Scan for the cell matching the given text and deliver its (x, y) coordinate at center. 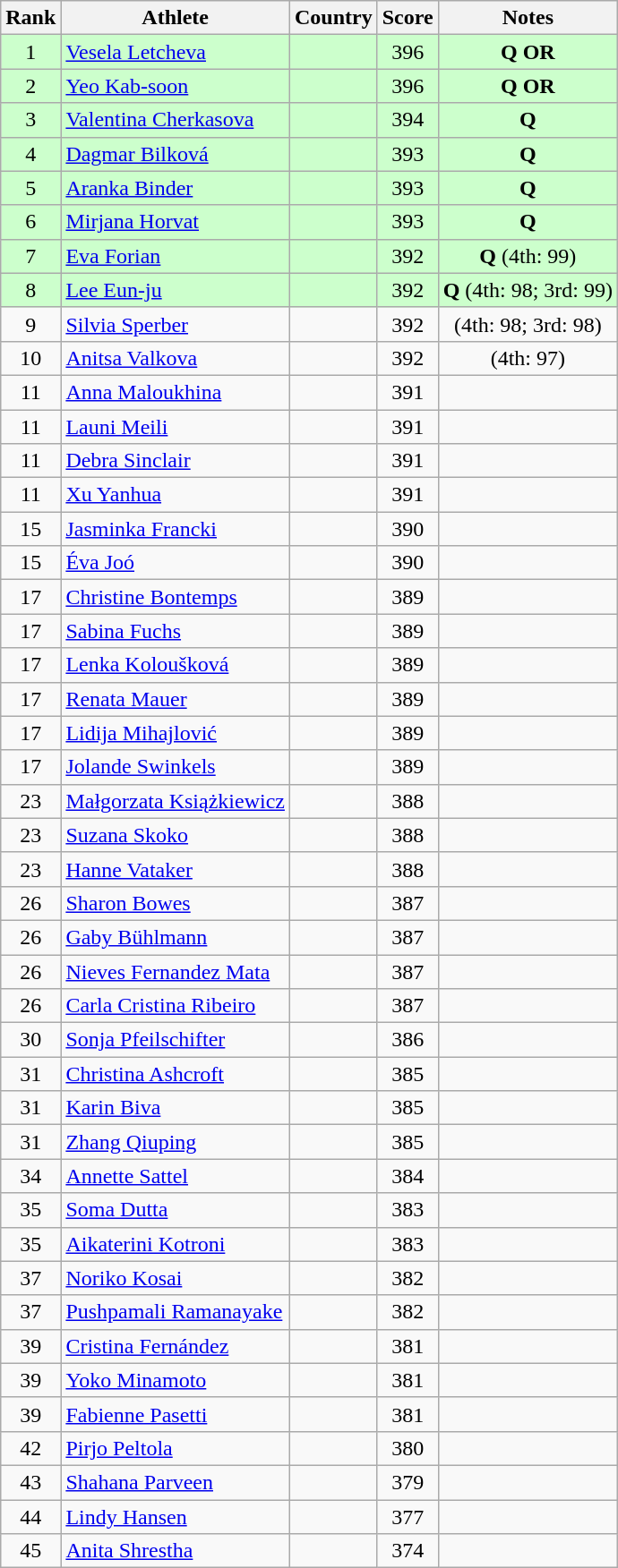
Xu Yanhua (176, 495)
8 (30, 290)
3 (30, 120)
Suzana Skoko (176, 835)
Zhang Qiuping (176, 1142)
Sonja Pfeilschifter (176, 1040)
Sharon Bowes (176, 903)
Notes (528, 18)
Eva Forian (176, 256)
Lindy Hansen (176, 1517)
Q (4th: 99) (528, 256)
Sabina Fuchs (176, 631)
Anita Shrestha (176, 1551)
Yeo Kab-soon (176, 86)
386 (408, 1040)
Anitsa Valkova (176, 358)
Jolande Swinkels (176, 767)
374 (408, 1551)
Aikaterini Kotroni (176, 1244)
Christina Ashcroft (176, 1074)
Dagmar Bilková (176, 154)
2 (30, 86)
Gaby Bühlmann (176, 937)
Christine Bontemps (176, 597)
45 (30, 1551)
10 (30, 358)
9 (30, 324)
Debra Sinclair (176, 461)
Athlete (176, 18)
Cristina Fernández (176, 1346)
379 (408, 1482)
Mirjana Horvat (176, 222)
(4th: 98; 3rd: 98) (528, 324)
Country (333, 18)
Lenka Koloušková (176, 665)
7 (30, 256)
Silvia Sperber (176, 324)
Pirjo Peltola (176, 1448)
30 (30, 1040)
Hanne Vataker (176, 869)
Q (4th: 98; 3rd: 99) (528, 290)
Nieves Fernandez Mata (176, 971)
4 (30, 154)
Soma Dutta (176, 1210)
Yoko Minamoto (176, 1380)
Shahana Parveen (176, 1482)
Valentina Cherkasova (176, 120)
5 (30, 188)
Lidija Mihajlović (176, 733)
394 (408, 120)
377 (408, 1517)
43 (30, 1482)
Annette Sattel (176, 1176)
Vesela Letcheva (176, 52)
42 (30, 1448)
Jasminka Francki (176, 529)
Małgorzata Książkiewicz (176, 801)
Aranka Binder (176, 188)
384 (408, 1176)
Anna Maloukhina (176, 392)
44 (30, 1517)
Score (408, 18)
Pushpamali Ramanayake (176, 1312)
Karin Biva (176, 1108)
380 (408, 1448)
Lee Eun-ju (176, 290)
Launi Meili (176, 427)
Renata Mauer (176, 699)
Éva Joó (176, 563)
Rank (30, 18)
(4th: 97) (528, 358)
6 (30, 222)
34 (30, 1176)
Fabienne Pasetti (176, 1414)
Noriko Kosai (176, 1278)
1 (30, 52)
Carla Cristina Ribeiro (176, 1006)
